Return the (x, y) coordinate for the center point of the cell that contains the specified text.  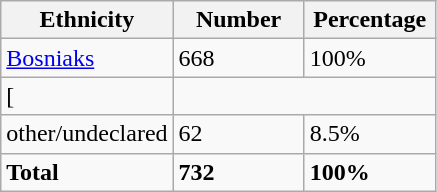
668 (238, 58)
Ethnicity (87, 20)
Total (87, 172)
Bosniaks (87, 58)
other/undeclared (87, 134)
62 (238, 134)
[ (87, 96)
8.5% (370, 134)
732 (238, 172)
Number (238, 20)
Percentage (370, 20)
